From the cell containing the given text, extract its center point as (X, Y) coordinate. 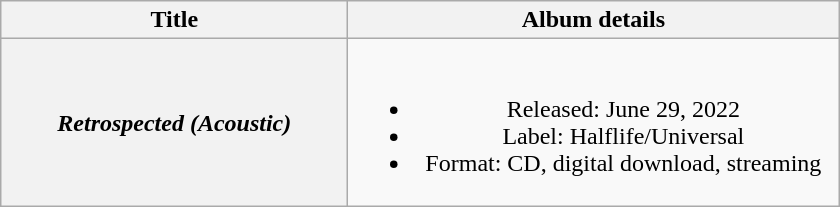
Title (174, 20)
Album details (594, 20)
Retrospected (Acoustic) (174, 122)
Released: June 29, 2022Label: Halflife/UniversalFormat: CD, digital download, streaming (594, 122)
